Extract the (X, Y) coordinate from the center of the cell holding the provided text.  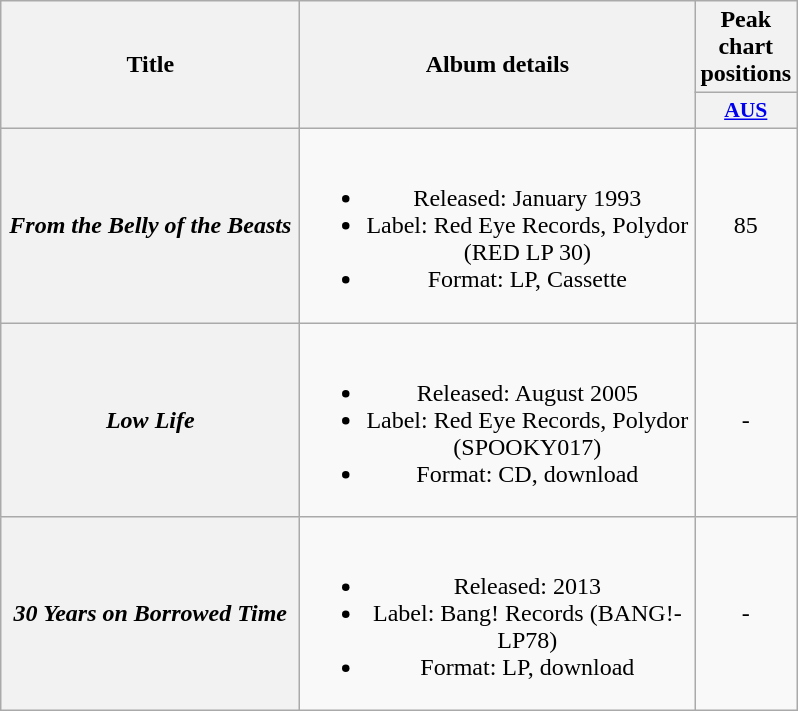
Peak chart positions (746, 47)
Low Life (150, 419)
From the Belly of the Beasts (150, 225)
Title (150, 65)
30 Years on Borrowed Time (150, 614)
Released: 2013Label: Bang! Records (BANG!-LP78)Format: LP, download (498, 614)
Released: January 1993Label: Red Eye Records, Polydor (RED LP 30)Format: LP, Cassette (498, 225)
Released: August 2005Label: Red Eye Records, Polydor (SPOOKY017)Format: CD, download (498, 419)
85 (746, 225)
Album details (498, 65)
AUS (746, 111)
